Scan for the cell matching the given text and deliver its (X, Y) coordinate at center. 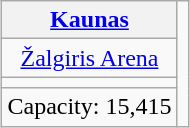
Žalgiris Arena (90, 58)
Capacity: 15,415 (90, 107)
Kaunas (90, 20)
